Capture the cell that displays the provided text and extract its [X, Y] central coordinate. 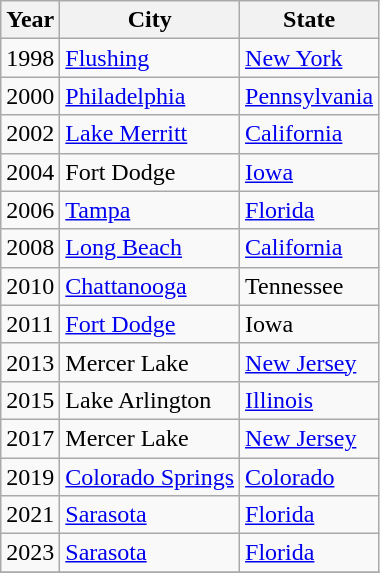
Tennessee [310, 286]
New York [310, 58]
2021 [30, 515]
2010 [30, 286]
State [310, 20]
2019 [30, 477]
2017 [30, 438]
Long Beach [150, 248]
2011 [30, 324]
2002 [30, 134]
Tampa [150, 210]
2006 [30, 210]
Pennsylvania [310, 96]
2004 [30, 172]
Year [30, 20]
2013 [30, 362]
Philadelphia [150, 96]
2015 [30, 400]
2008 [30, 248]
1998 [30, 58]
2023 [30, 553]
Flushing [150, 58]
City [150, 20]
Illinois [310, 400]
Colorado Springs [150, 477]
Colorado [310, 477]
2000 [30, 96]
Chattanooga [150, 286]
Lake Arlington [150, 400]
Lake Merritt [150, 134]
